Locate the cell with the specified text and output its [X, Y] center coordinate. 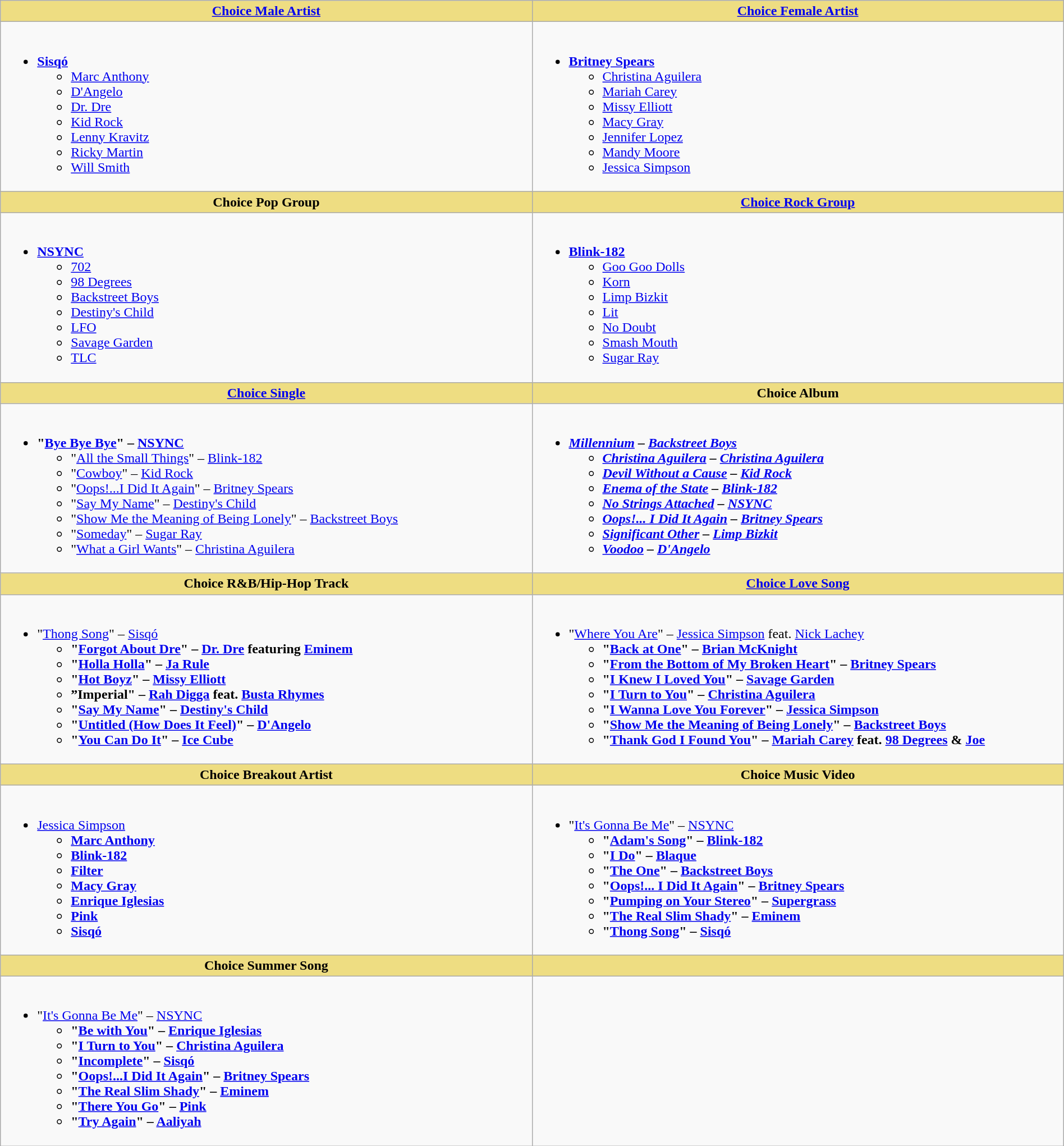
Choice Music Video [798, 774]
Choice Summer Song [266, 965]
SisqóMarc AnthonyD'AngeloDr. DreKid RockLenny KravitzRicky MartinWill Smith [266, 107]
Choice Love Song [798, 584]
Jessica SimpsonMarc AnthonyBlink-182FilterMacy GrayEnrique IglesiasPinkSisqó [266, 870]
Choice Single [266, 393]
Choice Male Artist [266, 11]
Choice Pop Group [266, 202]
Choice Album [798, 393]
Choice R&B/Hip-Hop Track [266, 584]
NSYNC70298 DegreesBackstreet BoysDestiny's ChildLFOSavage GardenTLC [266, 297]
Blink-182Goo Goo DollsKornLimp BizkitLitNo DoubtSmash MouthSugar Ray [798, 297]
Choice Female Artist [798, 11]
Choice Rock Group [798, 202]
Choice Breakout Artist [266, 774]
Britney SpearsChristina AguileraMariah CareyMissy ElliottMacy GrayJennifer LopezMandy MooreJessica Simpson [798, 107]
